Return the [x, y] coordinate for the center point of the cell that contains the specified text.  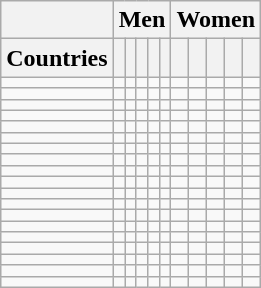
Women [216, 20]
Men [142, 20]
Countries [57, 58]
